Identify which cell holds the provided text, then report its (X, Y) central coordinate. 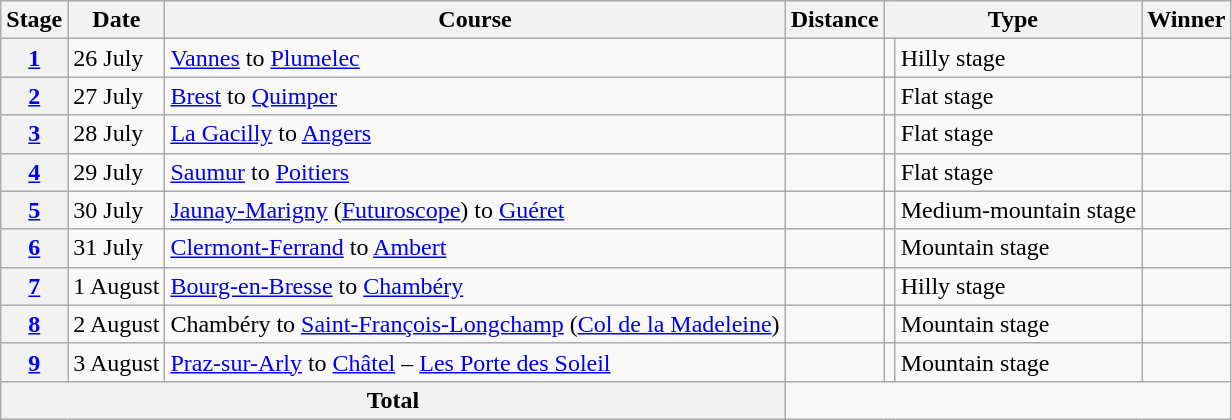
Chambéry to Saint-François-Longchamp (Col de la Madeleine) (475, 324)
Stage (34, 20)
Brest to Quimper (475, 96)
8 (34, 324)
Type (1012, 20)
Total (393, 400)
27 July (116, 96)
Winner (1186, 20)
Distance (834, 20)
3 August (116, 362)
2 (34, 96)
Course (475, 20)
2 August (116, 324)
4 (34, 172)
26 July (116, 58)
Vannes to Plumelec (475, 58)
Clermont-Ferrand to Ambert (475, 248)
5 (34, 210)
29 July (116, 172)
28 July (116, 134)
7 (34, 286)
30 July (116, 210)
9 (34, 362)
Jaunay-Marigny (Futuroscope) to Guéret (475, 210)
La Gacilly to Angers (475, 134)
Praz-sur-Arly to Châtel – Les Porte des Soleil (475, 362)
1 August (116, 286)
1 (34, 58)
3 (34, 134)
Medium-mountain stage (1018, 210)
Saumur to Poitiers (475, 172)
31 July (116, 248)
6 (34, 248)
Bourg-en-Bresse to Chambéry (475, 286)
Date (116, 20)
